Determine the (x, y) coordinate at the center of the cell enclosing the given text.  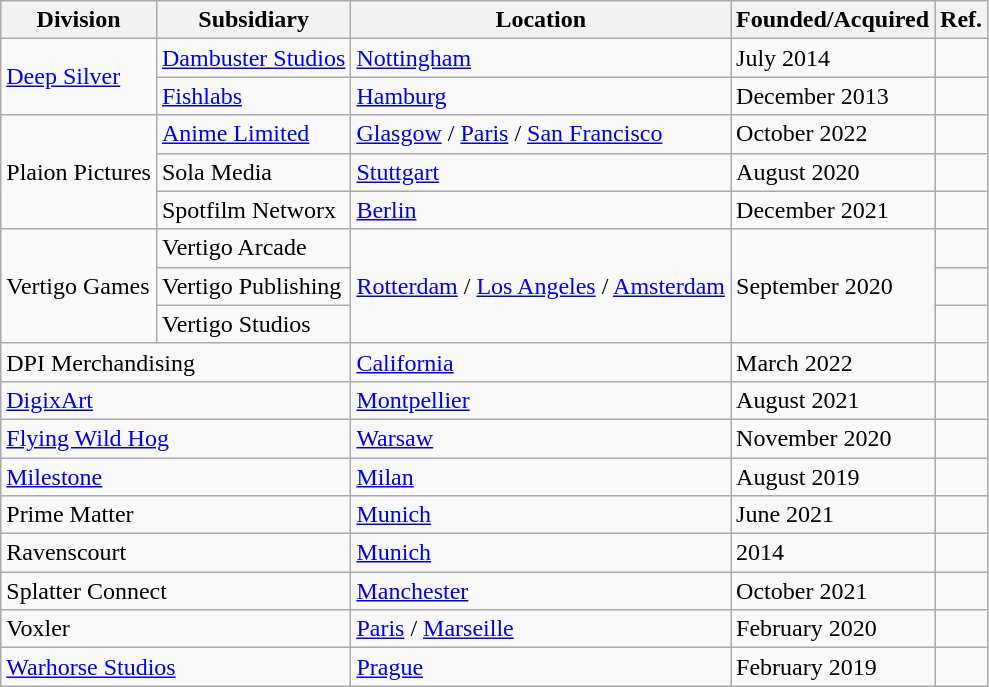
Subsidiary (253, 20)
Ref. (962, 20)
February 2020 (833, 629)
Hamburg (541, 96)
Paris / Marseille (541, 629)
Warhorse Studios (176, 667)
December 2021 (833, 210)
August 2021 (833, 400)
November 2020 (833, 438)
Milan (541, 477)
Stuttgart (541, 172)
Montpellier (541, 400)
Spotfilm Networx (253, 210)
October 2022 (833, 134)
Vertigo Studios (253, 324)
July 2014 (833, 58)
Division (79, 20)
Rotterdam / Los Angeles / Amsterdam (541, 286)
Prague (541, 667)
Deep Silver (79, 77)
June 2021 (833, 515)
2014 (833, 553)
Ravenscourt (176, 553)
Voxler (176, 629)
Vertigo Games (79, 286)
August 2019 (833, 477)
Flying Wild Hog (176, 438)
Anime Limited (253, 134)
Splatter Connect (176, 591)
Plaion Pictures (79, 172)
Warsaw (541, 438)
Prime Matter (176, 515)
Berlin (541, 210)
Vertigo Arcade (253, 248)
DigixArt (176, 400)
Location (541, 20)
Founded/Acquired (833, 20)
DPI Merchandising (176, 362)
September 2020 (833, 286)
California (541, 362)
Dambuster Studios (253, 58)
Vertigo Publishing (253, 286)
Fishlabs (253, 96)
Glasgow / Paris / San Francisco (541, 134)
March 2022 (833, 362)
December 2013 (833, 96)
Manchester (541, 591)
Nottingham (541, 58)
Milestone (176, 477)
October 2021 (833, 591)
August 2020 (833, 172)
Sola Media (253, 172)
February 2019 (833, 667)
